From the cell containing the given text, extract its center point as [X, Y] coordinate. 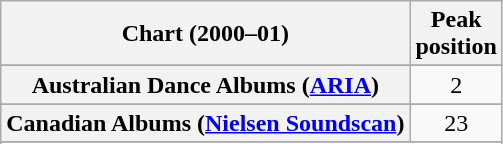
23 [456, 123]
Peak position [456, 34]
Canadian Albums (Nielsen Soundscan) [206, 123]
Chart (2000–01) [206, 34]
2 [456, 85]
Australian Dance Albums (ARIA) [206, 85]
